Capture the cell that displays the provided text and extract its [X, Y] central coordinate. 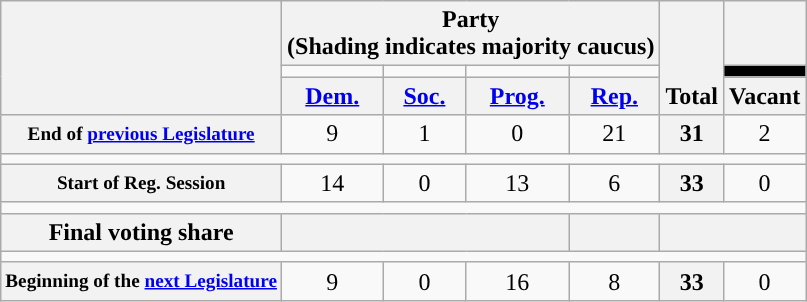
13 [518, 183]
Total [692, 58]
Party (Shading indicates majority caucus) [471, 34]
Beginning of the next Legislature [142, 281]
Rep. [614, 96]
Dem. [333, 96]
6 [614, 183]
Soc. [424, 96]
Prog. [518, 96]
Vacant [764, 96]
Start of Reg. Session [142, 183]
End of previous Legislature [142, 134]
8 [614, 281]
31 [692, 134]
16 [518, 281]
1 [424, 134]
Final voting share [142, 232]
21 [614, 134]
2 [764, 134]
14 [333, 183]
